For the text-containing cell, return its midpoint in [X, Y] coordinate format. 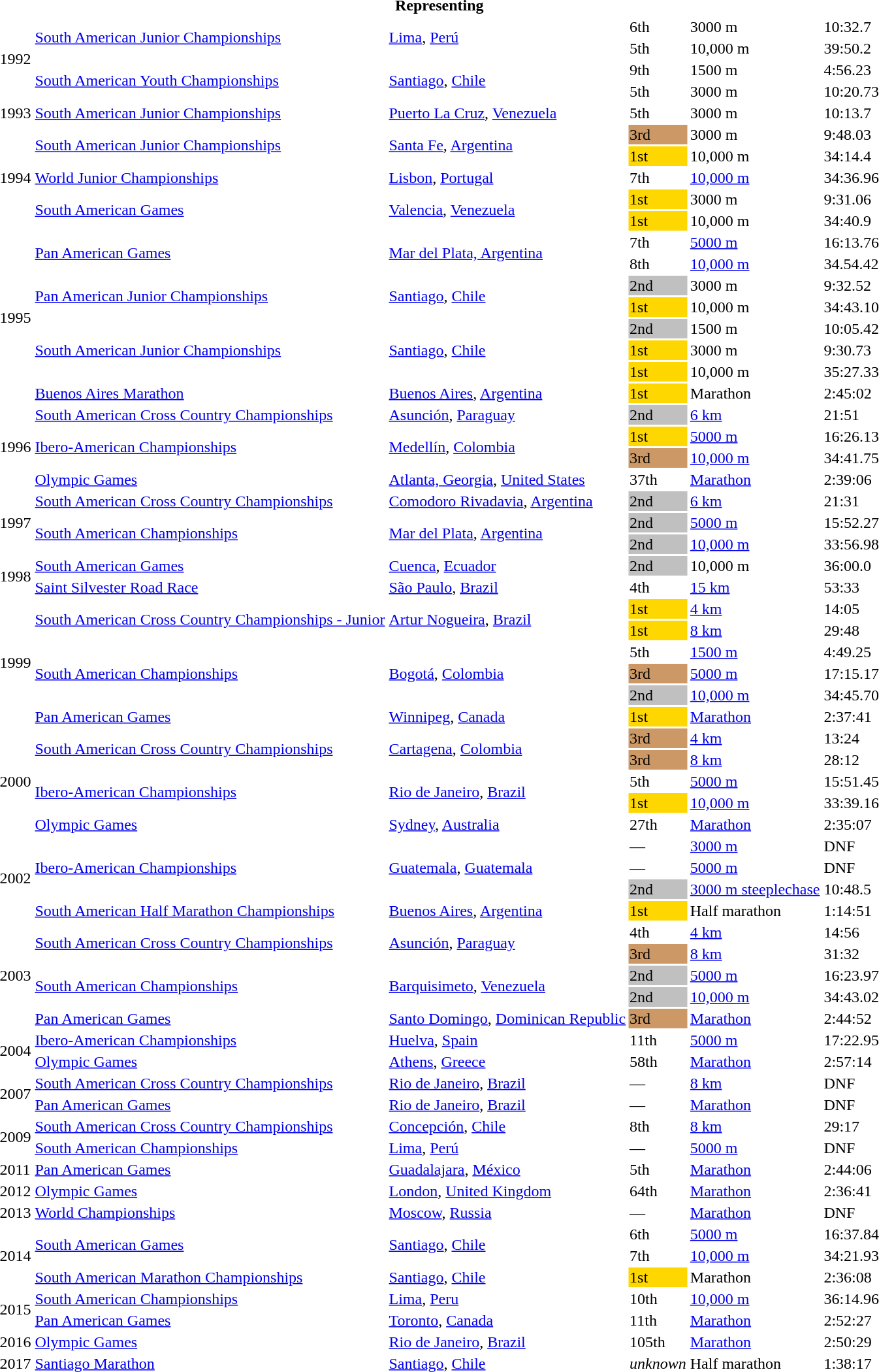
Santo Domingo, Dominican Republic [507, 1019]
Santa Fe, Argentina [507, 145]
37th [658, 480]
Comodoro Rivadavia, Argentina [507, 501]
Artur Nogueira, Brazil [507, 619]
Moscow, Russia [507, 1213]
Toronto, Canada [507, 1320]
Sydney, Australia [507, 825]
Guatemala, Guatemala [507, 868]
58th [658, 1062]
Puerto La Cruz, Venezuela [507, 113]
Pan American Junior Championships [210, 297]
South American Youth Championships [210, 81]
Barquisimeto, Venezuela [507, 987]
64th [658, 1191]
Atlanta, Georgia, United States [507, 480]
Medellín, Colombia [507, 447]
South American Marathon Championships [210, 1277]
Bogotá, Colombia [507, 674]
London, United Kingdom [507, 1191]
10th [658, 1299]
Half marathon [755, 911]
105th [658, 1342]
World Championships [210, 1213]
Guadalajara, México [507, 1169]
South American Cross Country Championships - Junior [210, 619]
Buenos Aires Marathon [210, 393]
Lisbon, Portugal [507, 178]
3000 m steeplechase [755, 889]
World Junior Championships [210, 178]
Huelva, Spain [507, 1040]
Cartagena, Colombia [507, 749]
Concepción, Chile [507, 1126]
Winnipeg, Canada [507, 717]
Lima, Peru [507, 1299]
9th [658, 70]
Saint Silvester Road Race [210, 587]
South American Half Marathon Championships [210, 911]
Cuenca, Ecuador [507, 566]
15 km [755, 587]
Athens, Greece [507, 1062]
Valencia, Venezuela [507, 210]
São Paulo, Brazil [507, 587]
27th [658, 825]
